Search for the cell housing the specified text and yield its [X, Y] center coordinate. 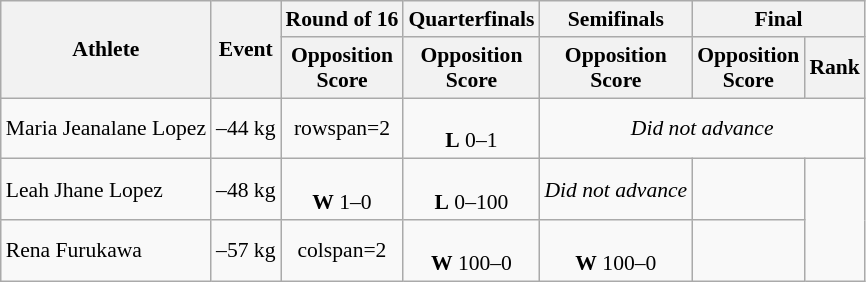
Maria Jeanalane Lopez [106, 128]
L 0–100 [471, 190]
Round of 16 [342, 19]
Rank [834, 68]
colspan=2 [342, 250]
–48 kg [246, 190]
–57 kg [246, 250]
Semifinals [616, 19]
Event [246, 50]
Leah Jhane Lopez [106, 190]
W 1–0 [342, 190]
Final [778, 19]
L 0–1 [471, 128]
rowspan=2 [342, 128]
Quarterfinals [471, 19]
Athlete [106, 50]
–44 kg [246, 128]
Rena Furukawa [106, 250]
